Locate the cell with the specified text and output its [X, Y] center coordinate. 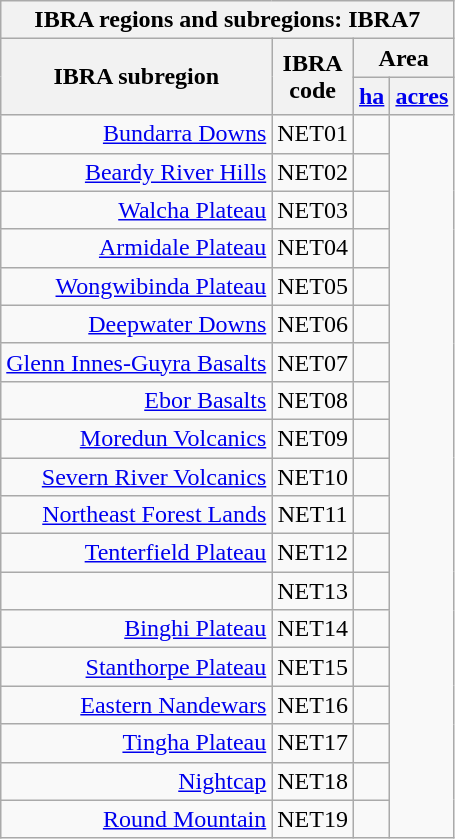
NET03 [313, 210]
Glenn Innes-Guyra Basalts [136, 362]
Eastern Nandewars [136, 705]
IBRA regions and subregions: IBRA7 [228, 20]
NET07 [313, 362]
NET16 [313, 705]
Wongwibinda Plateau [136, 286]
Moredun Volcanics [136, 438]
Binghi Plateau [136, 629]
Armidale Plateau [136, 248]
ha [371, 96]
NET12 [313, 553]
NET06 [313, 324]
IBRA subregion [136, 77]
NET13 [313, 591]
NET10 [313, 477]
Walcha Plateau [136, 210]
Severn River Volcanics [136, 477]
NET02 [313, 172]
IBRAcode [313, 77]
NET01 [313, 134]
NET08 [313, 400]
Stanthorpe Plateau [136, 667]
Tingha Plateau [136, 743]
NET18 [313, 781]
NET05 [313, 286]
Deepwater Downs [136, 324]
Ebor Basalts [136, 400]
Beardy River Hills [136, 172]
Tenterfield Plateau [136, 553]
Bundarra Downs [136, 134]
NET17 [313, 743]
Nightcap [136, 781]
NET04 [313, 248]
NET09 [313, 438]
Area [403, 58]
NET11 [313, 515]
NET19 [313, 819]
NET15 [313, 667]
acres [422, 96]
Northeast Forest Lands [136, 515]
Round Mountain [136, 819]
NET14 [313, 629]
